For the text-containing cell, return its midpoint in [x, y] coordinate format. 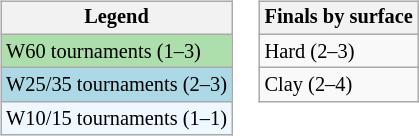
Hard (2–3) [339, 51]
W10/15 tournaments (1–1) [116, 119]
Clay (2–4) [339, 85]
W25/35 tournaments (2–3) [116, 85]
Legend [116, 18]
W60 tournaments (1–3) [116, 51]
Finals by surface [339, 18]
